Pinpoint the cell where the given text exists, returning its [x, y] midpoint coordinate. 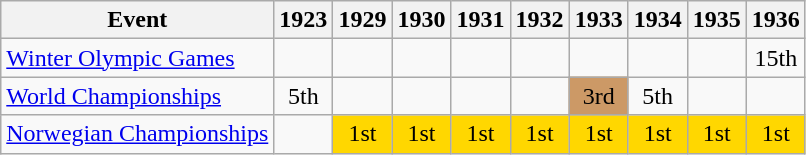
1933 [598, 20]
Winter Olympic Games [138, 58]
1931 [480, 20]
Event [138, 20]
3rd [598, 96]
1923 [304, 20]
1929 [362, 20]
World Championships [138, 96]
1936 [776, 20]
1934 [658, 20]
1930 [422, 20]
1932 [540, 20]
15th [776, 58]
Norwegian Championships [138, 134]
1935 [716, 20]
